Return the (X, Y) coordinate for the center point of the cell that contains the specified text.  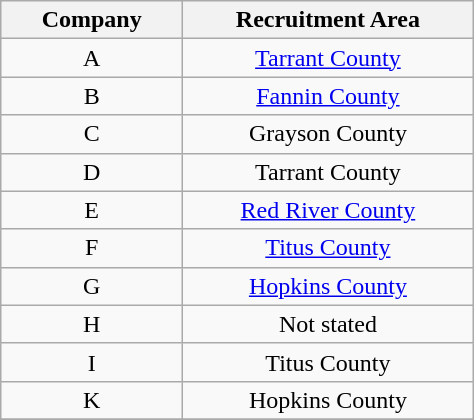
K (92, 400)
G (92, 286)
E (92, 210)
B (92, 96)
I (92, 362)
Recruitment Area (328, 20)
A (92, 58)
F (92, 248)
Red River County (328, 210)
D (92, 172)
Fannin County (328, 96)
C (92, 134)
Company (92, 20)
H (92, 324)
Grayson County (328, 134)
Not stated (328, 324)
